Scan for the cell matching the given text and deliver its (x, y) coordinate at center. 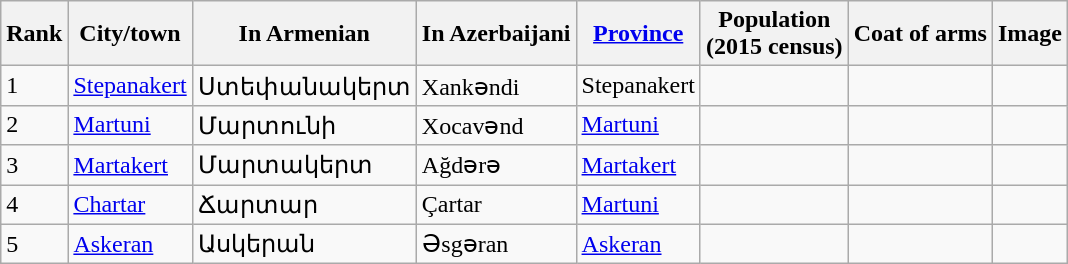
Rank (34, 34)
Ասկերան (304, 244)
Population (2015 census) (774, 34)
In Azerbaijani (496, 34)
Xocavənd (496, 125)
Coat of arms (920, 34)
Ճարտար (304, 204)
Province (638, 34)
Çartar (496, 204)
Ağdərə (496, 165)
Image (1030, 34)
5 (34, 244)
Əsgəran (496, 244)
3 (34, 165)
Մարտակերտ (304, 165)
Մարտունի (304, 125)
Ստեփանակերտ (304, 86)
1 (34, 86)
Chartar (130, 204)
4 (34, 204)
Xankəndi (496, 86)
In Armenian (304, 34)
2 (34, 125)
City/town (130, 34)
